Search for the cell housing the specified text and yield its (x, y) center coordinate. 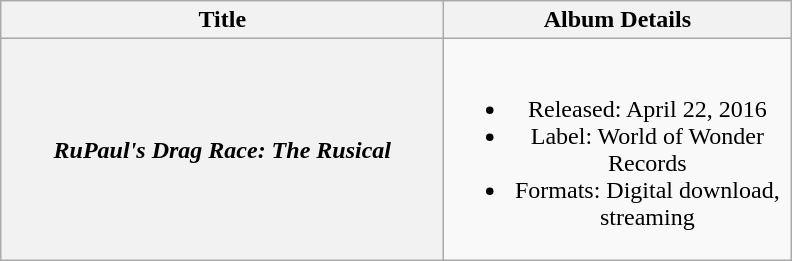
Album Details (618, 20)
Title (222, 20)
Released: April 22, 2016Label: World of Wonder RecordsFormats: Digital download, streaming (618, 150)
RuPaul's Drag Race: The Rusical (222, 150)
